Identify which cell holds the provided text, then report its (x, y) central coordinate. 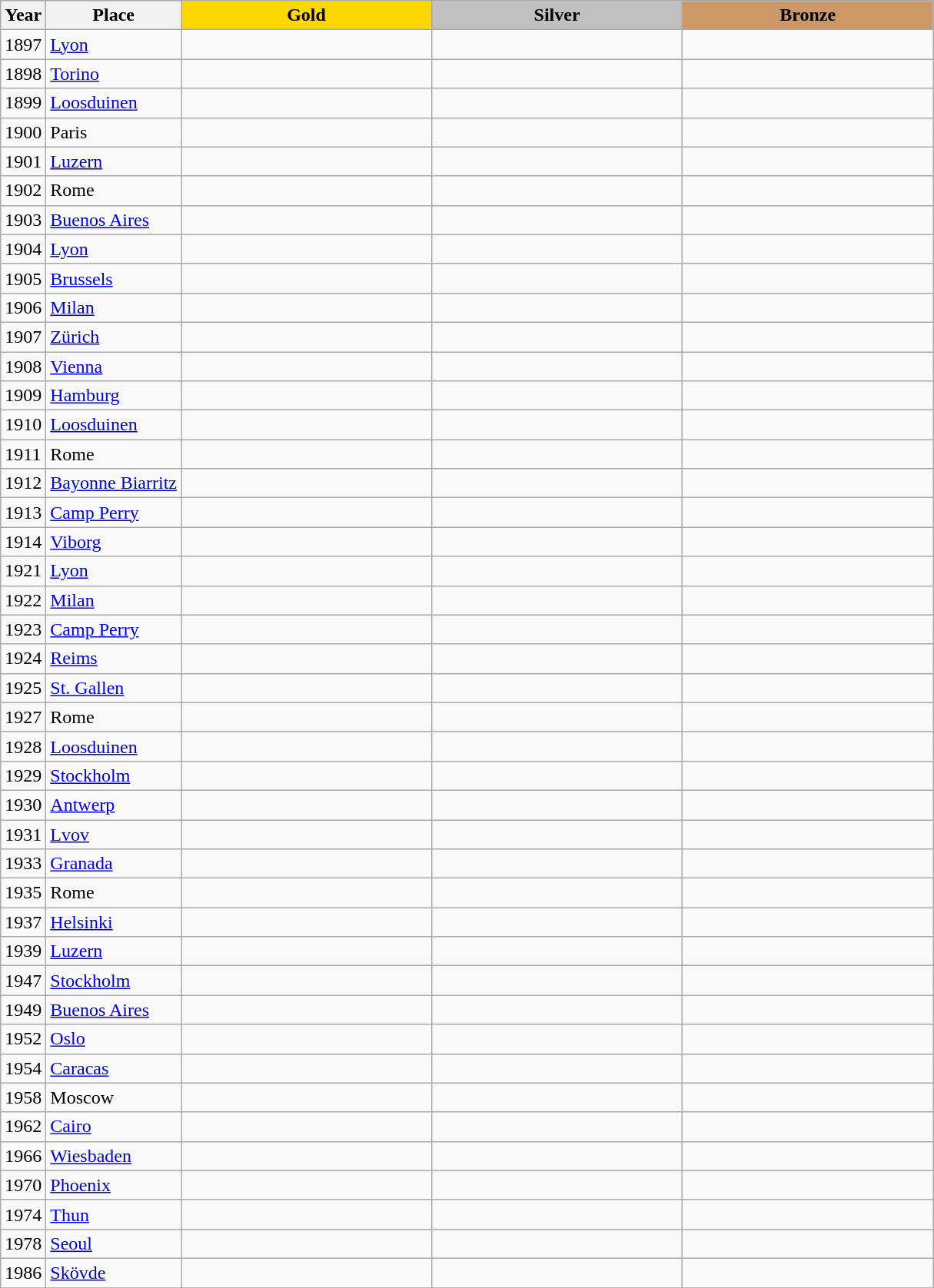
Reims (114, 659)
1898 (23, 74)
1935 (23, 893)
1904 (23, 249)
1986 (23, 1273)
1900 (23, 132)
1906 (23, 307)
1974 (23, 1214)
Moscow (114, 1097)
1908 (23, 367)
1928 (23, 746)
1958 (23, 1097)
1925 (23, 688)
1913 (23, 513)
Zürich (114, 337)
1911 (23, 454)
Caracas (114, 1068)
1910 (23, 425)
1901 (23, 161)
Lvov (114, 834)
Thun (114, 1214)
Hamburg (114, 396)
1924 (23, 659)
Vienna (114, 367)
1923 (23, 629)
1903 (23, 220)
Brussels (114, 278)
1970 (23, 1185)
Skövde (114, 1273)
Phoenix (114, 1185)
1897 (23, 45)
Helsinki (114, 922)
Oslo (114, 1039)
1937 (23, 922)
1978 (23, 1243)
Granada (114, 864)
Bronze (808, 15)
1907 (23, 337)
1930 (23, 805)
Torino (114, 74)
1927 (23, 717)
1921 (23, 571)
Paris (114, 132)
1931 (23, 834)
Place (114, 15)
Viborg (114, 542)
Year (23, 15)
1902 (23, 191)
1949 (23, 1010)
1954 (23, 1068)
St. Gallen (114, 688)
1939 (23, 951)
Bayonne Biarritz (114, 483)
1905 (23, 278)
1912 (23, 483)
Silver (557, 15)
1962 (23, 1127)
Antwerp (114, 805)
1947 (23, 981)
Wiesbaden (114, 1156)
1909 (23, 396)
1899 (23, 103)
1929 (23, 775)
1914 (23, 542)
Cairo (114, 1127)
Gold (307, 15)
Seoul (114, 1243)
1966 (23, 1156)
1933 (23, 864)
1922 (23, 600)
1952 (23, 1039)
